Pinpoint the cell where the given text exists, returning its [x, y] midpoint coordinate. 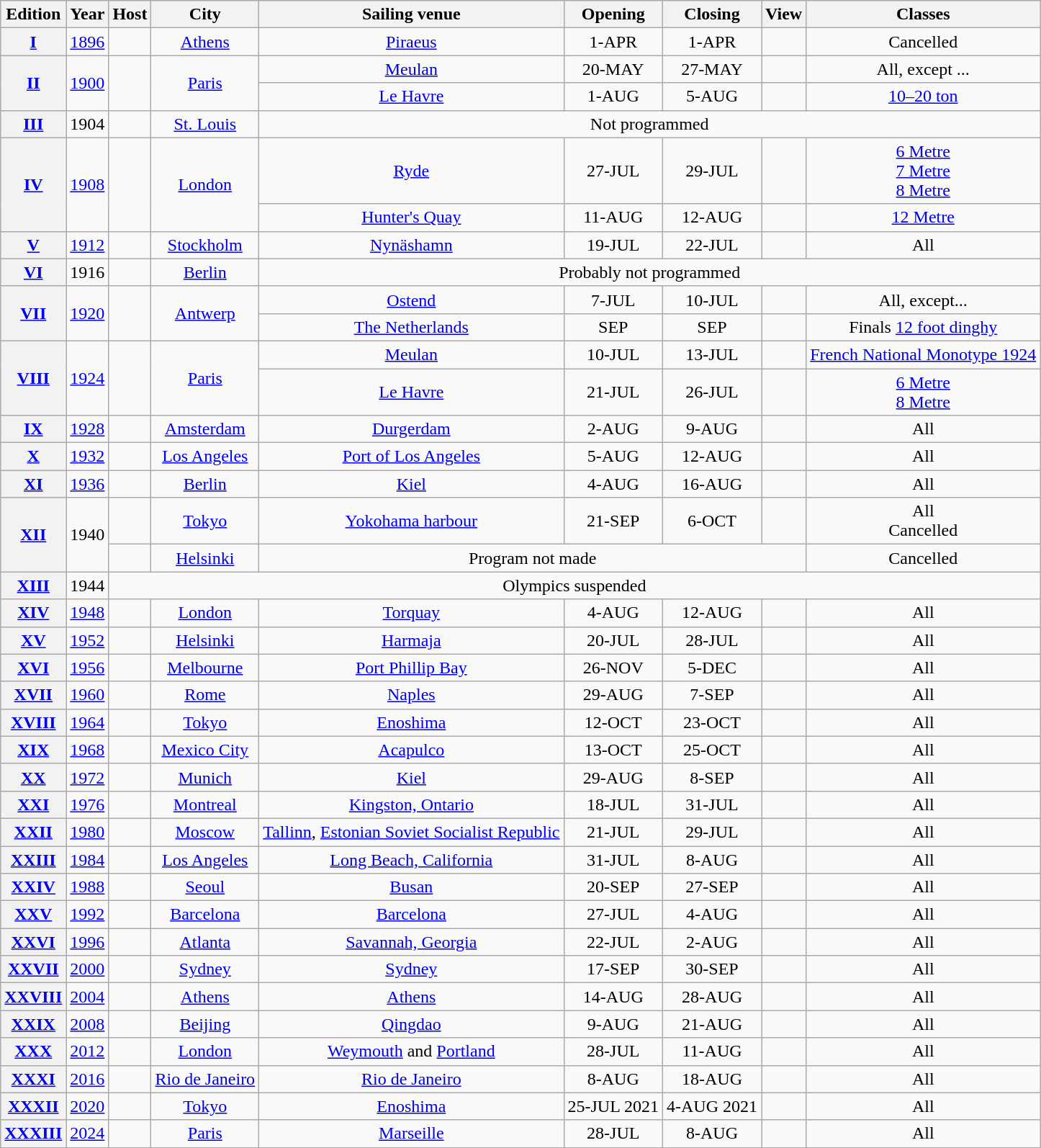
XI [33, 484]
VI [33, 272]
The Netherlands [412, 327]
All, except... [923, 300]
1936 [88, 484]
1984 [88, 859]
23-OCT [713, 722]
Closing [713, 14]
Tallinn, Estonian Soviet Socialist Republic [412, 832]
1928 [88, 429]
Long Beach, California [412, 859]
19-JUL [613, 245]
28-AUG [713, 997]
20-JUL [613, 640]
XVIII [33, 722]
1988 [88, 887]
Marseille [412, 1134]
VIII [33, 377]
Program not made [533, 558]
2016 [88, 1079]
Qingdao [412, 1024]
City [205, 14]
1912 [88, 245]
XXVIII [33, 997]
View [784, 14]
Amsterdam [205, 429]
Seoul [205, 887]
1972 [88, 777]
27-MAY [713, 69]
17-SEP [613, 969]
AllCancelled [923, 521]
8-SEP [713, 777]
XXXI [33, 1079]
III [33, 124]
27-SEP [713, 887]
1960 [88, 695]
1964 [88, 722]
IX [33, 429]
Moscow [205, 832]
Savannah, Georgia [412, 942]
Piraeus [412, 42]
XIV [33, 613]
1924 [88, 377]
VII [33, 313]
All, except ... [923, 69]
16-AUG [713, 484]
7-JUL [613, 300]
XXV [33, 915]
French National Monotype 1924 [923, 354]
Hunter's Quay [412, 218]
X [33, 457]
Year [88, 14]
XII [33, 534]
25-OCT [713, 750]
1952 [88, 640]
Olympics suspended [574, 586]
30-SEP [713, 969]
1908 [88, 184]
Harmaja [412, 640]
12 Metre [923, 218]
Weymouth and Portland [412, 1051]
12-OCT [613, 722]
IV [33, 184]
13-JUL [713, 354]
Atlanta [205, 942]
1948 [88, 613]
1980 [88, 832]
21-SEP [613, 521]
1976 [88, 804]
1956 [88, 668]
XV [33, 640]
6 Metre8 Metre [923, 392]
Mexico City [205, 750]
20-MAY [613, 69]
2012 [88, 1051]
XXIX [33, 1024]
1968 [88, 750]
Ryde [412, 171]
26-NOV [613, 668]
14-AUG [613, 997]
25-JUL 2021 [613, 1106]
Acapulco [412, 750]
4-AUG 2021 [713, 1106]
1904 [88, 124]
1896 [88, 42]
V [33, 245]
1900 [88, 83]
Port of Los Angeles [412, 457]
XXIV [33, 887]
XVI [33, 668]
1932 [88, 457]
Nynäshamn [412, 245]
Durgerdam [412, 429]
Antwerp [205, 313]
Kingston, Ontario [412, 804]
XIII [33, 586]
XXXII [33, 1106]
XXXIII [33, 1134]
Not programmed [649, 124]
1-AUG [613, 97]
Port Phillip Bay [412, 668]
26-JUL [713, 392]
Ostend [412, 300]
2008 [88, 1024]
Classes [923, 14]
I [33, 42]
21-AUG [713, 1024]
Finals 12 foot dinghy [923, 327]
1944 [88, 586]
1920 [88, 313]
1992 [88, 915]
Opening [613, 14]
XVII [33, 695]
Stockholm [205, 245]
10–20 ton [923, 97]
18-JUL [613, 804]
Yokohama harbour [412, 521]
6 Metre7 Metre8 Metre [923, 171]
1916 [88, 272]
20-SEP [613, 887]
XXVI [33, 942]
Host [130, 14]
13-OCT [613, 750]
Naples [412, 695]
Busan [412, 887]
XIX [33, 750]
Munich [205, 777]
XXIII [33, 859]
XXII [33, 832]
Torquay [412, 613]
II [33, 83]
6-OCT [713, 521]
Sailing venue [412, 14]
2020 [88, 1106]
Melbourne [205, 668]
1940 [88, 534]
Montreal [205, 804]
XXI [33, 804]
Rome [205, 695]
2024 [88, 1134]
2004 [88, 997]
7-SEP [713, 695]
XX [33, 777]
XXX [33, 1051]
18-AUG [713, 1079]
1996 [88, 942]
XXVII [33, 969]
5-DEC [713, 668]
Probably not programmed [649, 272]
St. Louis [205, 124]
Beijing [205, 1024]
2000 [88, 969]
Edition [33, 14]
